Pinpoint the cell where the given text exists, returning its [X, Y] midpoint coordinate. 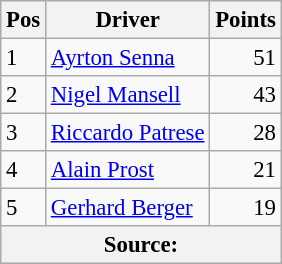
1 [24, 58]
43 [246, 95]
2 [24, 95]
Pos [24, 20]
Gerhard Berger [128, 208]
21 [246, 170]
Points [246, 20]
19 [246, 208]
51 [246, 58]
Driver [128, 20]
28 [246, 133]
Ayrton Senna [128, 58]
Source: [141, 245]
5 [24, 208]
Alain Prost [128, 170]
Nigel Mansell [128, 95]
3 [24, 133]
4 [24, 170]
Riccardo Patrese [128, 133]
